Capture the cell that displays the provided text and extract its (X, Y) central coordinate. 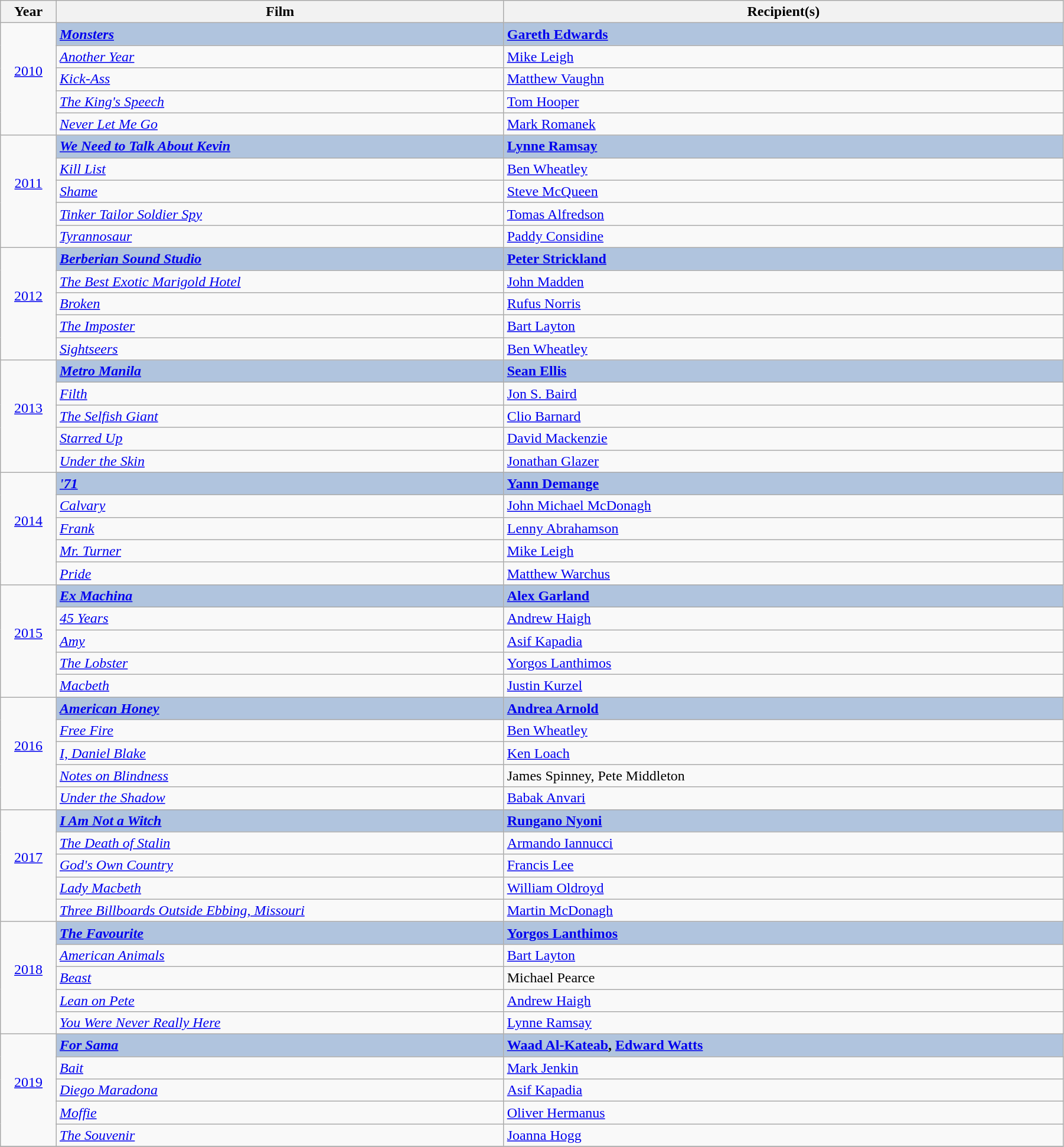
God's Own Country (280, 865)
Shame (280, 191)
Metro Manila (280, 371)
Frank (280, 528)
The Lobster (280, 664)
Steve McQueen (783, 191)
Berberian Sound Studio (280, 259)
Film (280, 12)
I, Daniel Blake (280, 753)
Sightseers (280, 349)
Ex Machina (280, 596)
Lenny Abrahamson (783, 528)
2014 (28, 528)
Starred Up (280, 439)
Gareth Edwards (783, 34)
Mr. Turner (280, 551)
I Am Not a Witch (280, 821)
Beast (280, 978)
John Madden (783, 282)
Diego Maradona (280, 1090)
Alex Garland (783, 596)
The Best Exotic Marigold Hotel (280, 282)
2011 (28, 191)
2017 (28, 865)
Clio Barnard (783, 416)
Never Let Me Go (280, 124)
You Were Never Really Here (280, 1023)
Tom Hooper (783, 102)
Waad Al-Kateab, Edward Watts (783, 1045)
Moffie (280, 1113)
Justin Kurzel (783, 686)
Armando Iannucci (783, 843)
Rungano Nyoni (783, 821)
Amy (280, 641)
Yann Demange (783, 483)
John Michael McDonagh (783, 506)
Francis Lee (783, 865)
Under the Shadow (280, 798)
Three Billboards Outside Ebbing, Missouri (280, 910)
For Sama (280, 1045)
2018 (28, 978)
2012 (28, 303)
Notes on Blindness (280, 776)
Tomas Alfredson (783, 214)
Matthew Warchus (783, 573)
The King's Speech (280, 102)
Macbeth (280, 686)
Paddy Considine (783, 236)
Mark Romanek (783, 124)
'71 (280, 483)
Ken Loach (783, 753)
Michael Pearce (783, 978)
Free Fire (280, 731)
Lean on Pete (280, 1001)
Kick-Ass (280, 79)
Monsters (280, 34)
Under the Skin (280, 461)
The Imposter (280, 326)
2010 (28, 79)
James Spinney, Pete Middleton (783, 776)
Pride (280, 573)
45 Years (280, 618)
Bait (280, 1068)
The Souvenir (280, 1135)
Matthew Vaughn (783, 79)
Oliver Hermanus (783, 1113)
Kill List (280, 169)
Filth (280, 394)
Sean Ellis (783, 371)
Peter Strickland (783, 259)
2013 (28, 416)
Joanna Hogg (783, 1135)
2019 (28, 1090)
Andrea Arnold (783, 708)
David Mackenzie (783, 439)
The Favourite (280, 933)
William Oldroyd (783, 888)
2016 (28, 753)
Martin McDonagh (783, 910)
Babak Anvari (783, 798)
Tyrannosaur (280, 236)
The Death of Stalin (280, 843)
Year (28, 12)
Jon S. Baird (783, 394)
American Honey (280, 708)
The Selfish Giant (280, 416)
Lady Macbeth (280, 888)
Mark Jenkin (783, 1068)
Another Year (280, 57)
We Need to Talk About Kevin (280, 146)
Tinker Tailor Soldier Spy (280, 214)
Broken (280, 304)
2015 (28, 641)
American Animals (280, 955)
Recipient(s) (783, 12)
Rufus Norris (783, 304)
Calvary (280, 506)
Jonathan Glazer (783, 461)
